Extract the (X, Y) coordinate from the center of the cell holding the provided text.  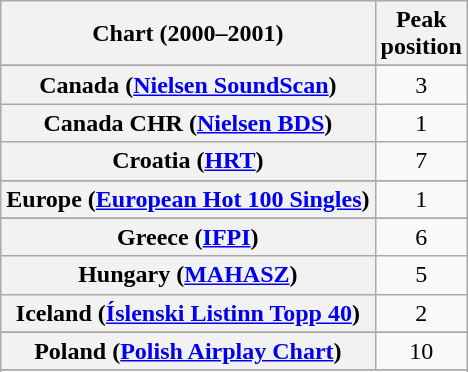
Peakposition (421, 34)
Croatia (HRT) (188, 161)
7 (421, 161)
2 (421, 313)
6 (421, 237)
Poland (Polish Airplay Chart) (188, 351)
Canada (Nielsen SoundScan) (188, 85)
5 (421, 275)
3 (421, 85)
Iceland (Íslenski Listinn Topp 40) (188, 313)
Hungary (MAHASZ) (188, 275)
Chart (2000–2001) (188, 34)
Canada CHR (Nielsen BDS) (188, 123)
10 (421, 351)
Europe (European Hot 100 Singles) (188, 199)
Greece (IFPI) (188, 237)
